Pinpoint the cell where the given text exists, returning its [x, y] midpoint coordinate. 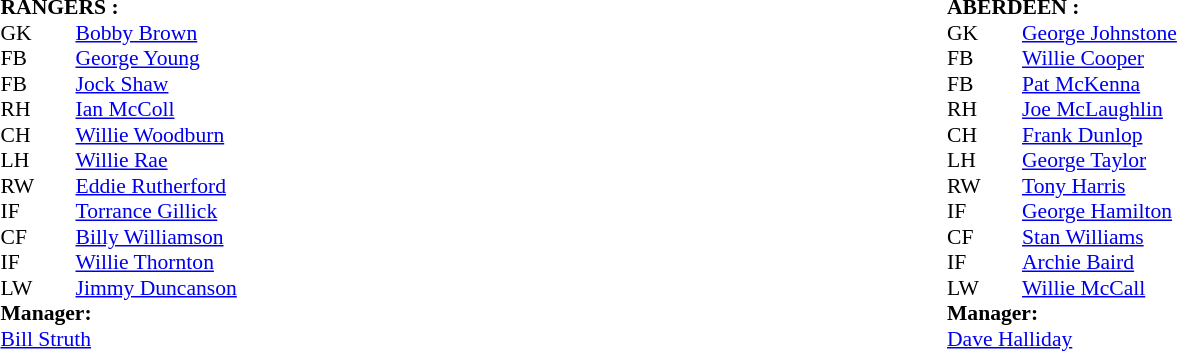
Eddie Rutherford [156, 186]
George Johnstone [1100, 33]
Stan Williams [1100, 237]
Torrance Gillick [156, 211]
Billy Williamson [156, 237]
Jock Shaw [156, 84]
George Young [156, 59]
Pat McKenna [1100, 84]
Willie Cooper [1100, 59]
Willie Woodburn [156, 135]
Bobby Brown [156, 33]
Willie Rae [156, 161]
Willie McCall [1100, 288]
Frank Dunlop [1100, 135]
Jimmy Duncanson [156, 288]
George Hamilton [1100, 211]
Willie Thornton [156, 263]
George Taylor [1100, 161]
Tony Harris [1100, 186]
Joe McLaughlin [1100, 109]
Ian McColl [156, 109]
Archie Baird [1100, 263]
